For the text-containing cell, return its midpoint in (X, Y) coordinate format. 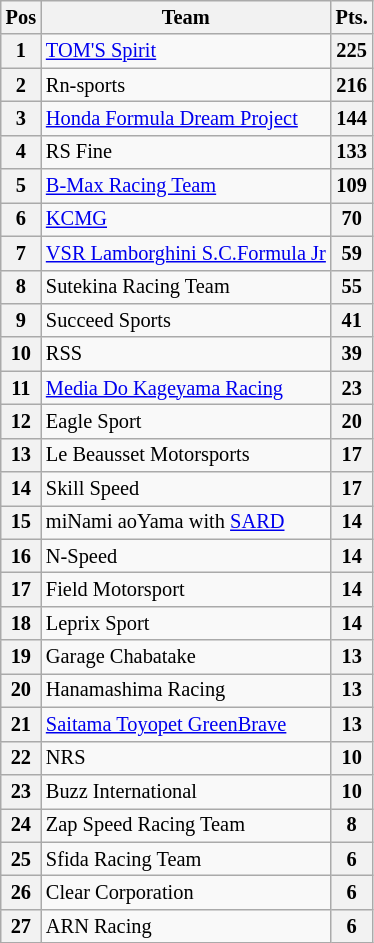
55 (352, 287)
12 (21, 421)
22 (21, 758)
109 (352, 186)
Succeed Sports (186, 320)
Team (186, 17)
21 (21, 724)
1 (21, 51)
NRS (186, 758)
2 (21, 85)
59 (352, 253)
15 (21, 522)
9 (21, 320)
Leprix Sport (186, 623)
70 (352, 219)
133 (352, 152)
Clear Corporation (186, 892)
TOM'S Spirit (186, 51)
Pos (21, 17)
4 (21, 152)
225 (352, 51)
Zap Speed Racing Team (186, 825)
19 (21, 657)
KCMG (186, 219)
Sfida Racing Team (186, 859)
Pts. (352, 17)
216 (352, 85)
B-Max Racing Team (186, 186)
27 (21, 926)
Buzz International (186, 791)
Rn-sports (186, 85)
41 (352, 320)
miNami aoYama with SARD (186, 522)
3 (21, 118)
Eagle Sport (186, 421)
7 (21, 253)
RS Fine (186, 152)
5 (21, 186)
39 (352, 354)
Saitama Toyopet GreenBrave (186, 724)
RSS (186, 354)
25 (21, 859)
24 (21, 825)
Field Motorsport (186, 589)
Hanamashima Racing (186, 690)
Skill Speed (186, 489)
Media Do Kageyama Racing (186, 388)
Le Beausset Motorsports (186, 455)
N-Speed (186, 556)
11 (21, 388)
26 (21, 892)
Garage Chabatake (186, 657)
Honda Formula Dream Project (186, 118)
144 (352, 118)
18 (21, 623)
Sutekina Racing Team (186, 287)
16 (21, 556)
ARN Racing (186, 926)
VSR Lamborghini S.C.Formula Jr (186, 253)
